Extract the [X, Y] coordinate from the center of the cell holding the provided text.  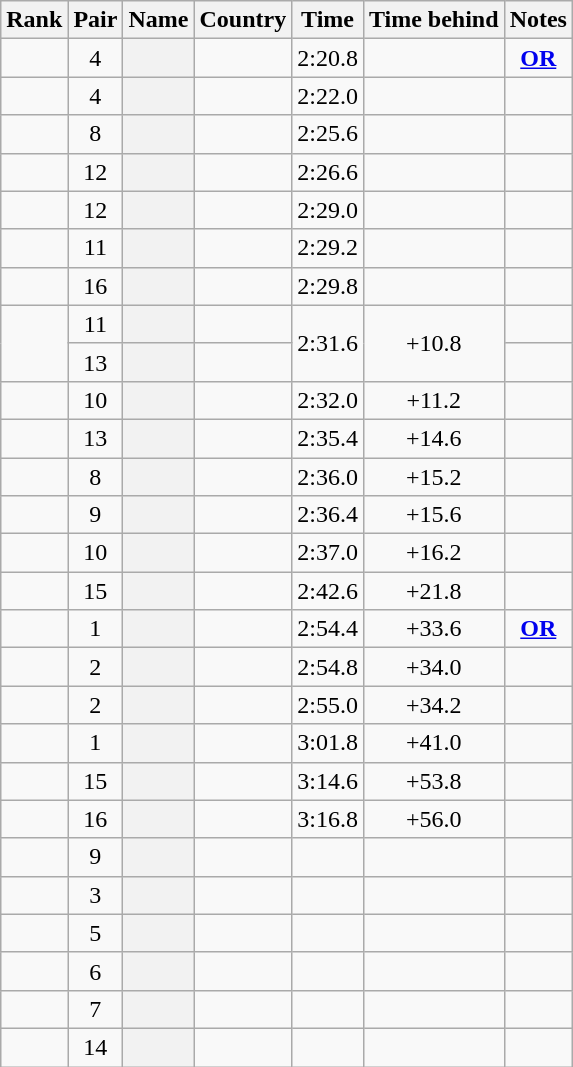
2:36.0 [328, 477]
2:35.4 [328, 438]
3:16.8 [328, 819]
+53.8 [434, 781]
+10.8 [434, 343]
2:29.0 [328, 210]
2:25.6 [328, 134]
2:42.6 [328, 591]
2:55.0 [328, 705]
+15.6 [434, 515]
6 [96, 971]
+56.0 [434, 819]
Time [328, 20]
2:54.8 [328, 667]
3 [96, 895]
+34.2 [434, 705]
Time behind [434, 20]
+15.2 [434, 477]
2:26.6 [328, 172]
+11.2 [434, 400]
2:22.0 [328, 96]
Country [243, 20]
Name [158, 20]
Pair [96, 20]
5 [96, 933]
2:32.0 [328, 400]
3:14.6 [328, 781]
+41.0 [434, 743]
Rank [34, 20]
2:54.4 [328, 629]
Notes [538, 20]
3:01.8 [328, 743]
+14.6 [434, 438]
2:31.6 [328, 343]
+33.6 [434, 629]
2:36.4 [328, 515]
14 [96, 1047]
+34.0 [434, 667]
2:29.2 [328, 248]
2:29.8 [328, 286]
+16.2 [434, 553]
2:20.8 [328, 58]
+21.8 [434, 591]
2:37.0 [328, 553]
7 [96, 1009]
